For the text-containing cell, return its midpoint in (X, Y) coordinate format. 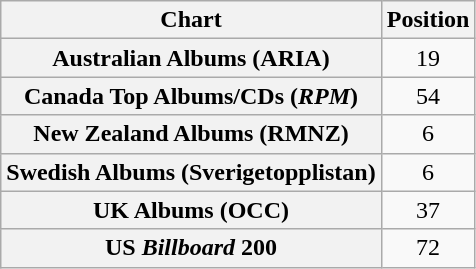
37 (428, 210)
Swedish Albums (Sverigetopplistan) (191, 172)
72 (428, 248)
Australian Albums (ARIA) (191, 58)
Position (428, 20)
UK Albums (OCC) (191, 210)
54 (428, 96)
19 (428, 58)
Chart (191, 20)
New Zealand Albums (RMNZ) (191, 134)
Canada Top Albums/CDs (RPM) (191, 96)
US Billboard 200 (191, 248)
